Locate the cell with the specified text and output its (x, y) center coordinate. 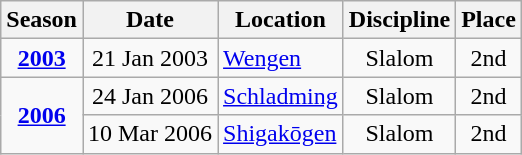
21 Jan 2003 (150, 58)
2003 (42, 58)
Season (42, 20)
Wengen (281, 58)
Location (281, 20)
2006 (42, 115)
10 Mar 2006 (150, 134)
Date (150, 20)
Discipline (399, 20)
Schladming (281, 96)
Place (489, 20)
24 Jan 2006 (150, 96)
Shigakōgen (281, 134)
